Locate the cell with the specified text and output its [x, y] center coordinate. 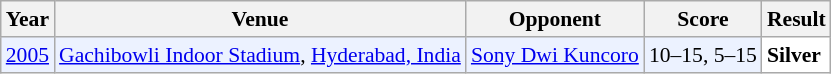
Score [703, 19]
Year [28, 19]
2005 [28, 55]
Venue [260, 19]
Gachibowli Indoor Stadium, Hyderabad, India [260, 55]
Silver [796, 55]
10–15, 5–15 [703, 55]
Result [796, 19]
Sony Dwi Kuncoro [555, 55]
Opponent [555, 19]
